Extract the [x, y] coordinate from the center of the cell holding the provided text.  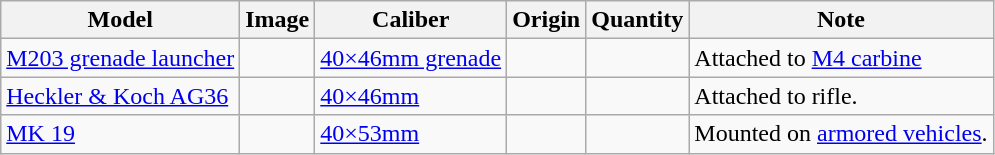
Quantity [638, 20]
40×46mm grenade [411, 58]
MK 19 [120, 134]
Origin [546, 20]
Model [120, 20]
Heckler & Koch AG36 [120, 96]
Attached to rifle. [841, 96]
Note [841, 20]
40×46mm [411, 96]
M203 grenade launcher [120, 58]
Mounted on armored vehicles. [841, 134]
Caliber [411, 20]
40×53mm [411, 134]
Image [278, 20]
Attached to M4 carbine [841, 58]
